For the text-containing cell, return its midpoint in (x, y) coordinate format. 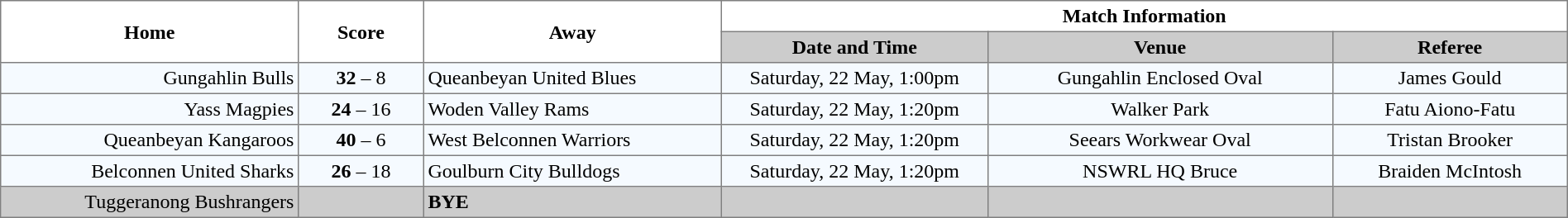
James Gould (1450, 78)
Woden Valley Rams (572, 109)
Belconnen United Sharks (150, 171)
Walker Park (1159, 109)
Date and Time (854, 47)
Referee (1450, 47)
Queanbeyan Kangaroos (150, 140)
40 – 6 (361, 140)
Away (572, 31)
Yass Magpies (150, 109)
Home (150, 31)
Tristan Brooker (1450, 140)
Queanbeyan United Blues (572, 78)
Gungahlin Bulls (150, 78)
32 – 8 (361, 78)
Venue (1159, 47)
24 – 16 (361, 109)
NSWRL HQ Bruce (1159, 171)
Score (361, 31)
Goulburn City Bulldogs (572, 171)
Fatu Aiono-Fatu (1450, 109)
Seears Workwear Oval (1159, 140)
Tuggeranong Bushrangers (150, 202)
Saturday, 22 May, 1:00pm (854, 78)
Braiden McIntosh (1450, 171)
Gungahlin Enclosed Oval (1159, 78)
BYE (572, 202)
West Belconnen Warriors (572, 140)
Match Information (1145, 17)
26 – 18 (361, 171)
